Extract the [X, Y] coordinate from the center of the cell holding the provided text.  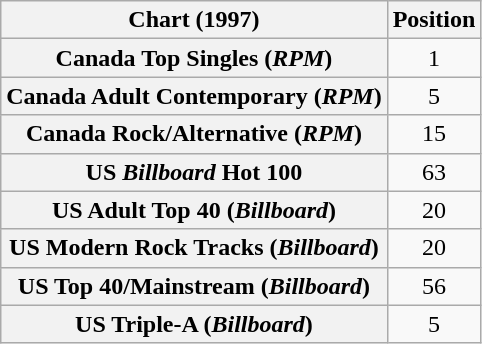
US Adult Top 40 (Billboard) [194, 210]
Canada Top Singles (RPM) [194, 58]
56 [434, 286]
63 [434, 172]
15 [434, 134]
US Modern Rock Tracks (Billboard) [194, 248]
US Billboard Hot 100 [194, 172]
Canada Rock/Alternative (RPM) [194, 134]
US Top 40/Mainstream (Billboard) [194, 286]
US Triple-A (Billboard) [194, 324]
Position [434, 20]
Canada Adult Contemporary (RPM) [194, 96]
Chart (1997) [194, 20]
1 [434, 58]
